Provide the [X, Y] coordinate of the cell's center where the given text is located.  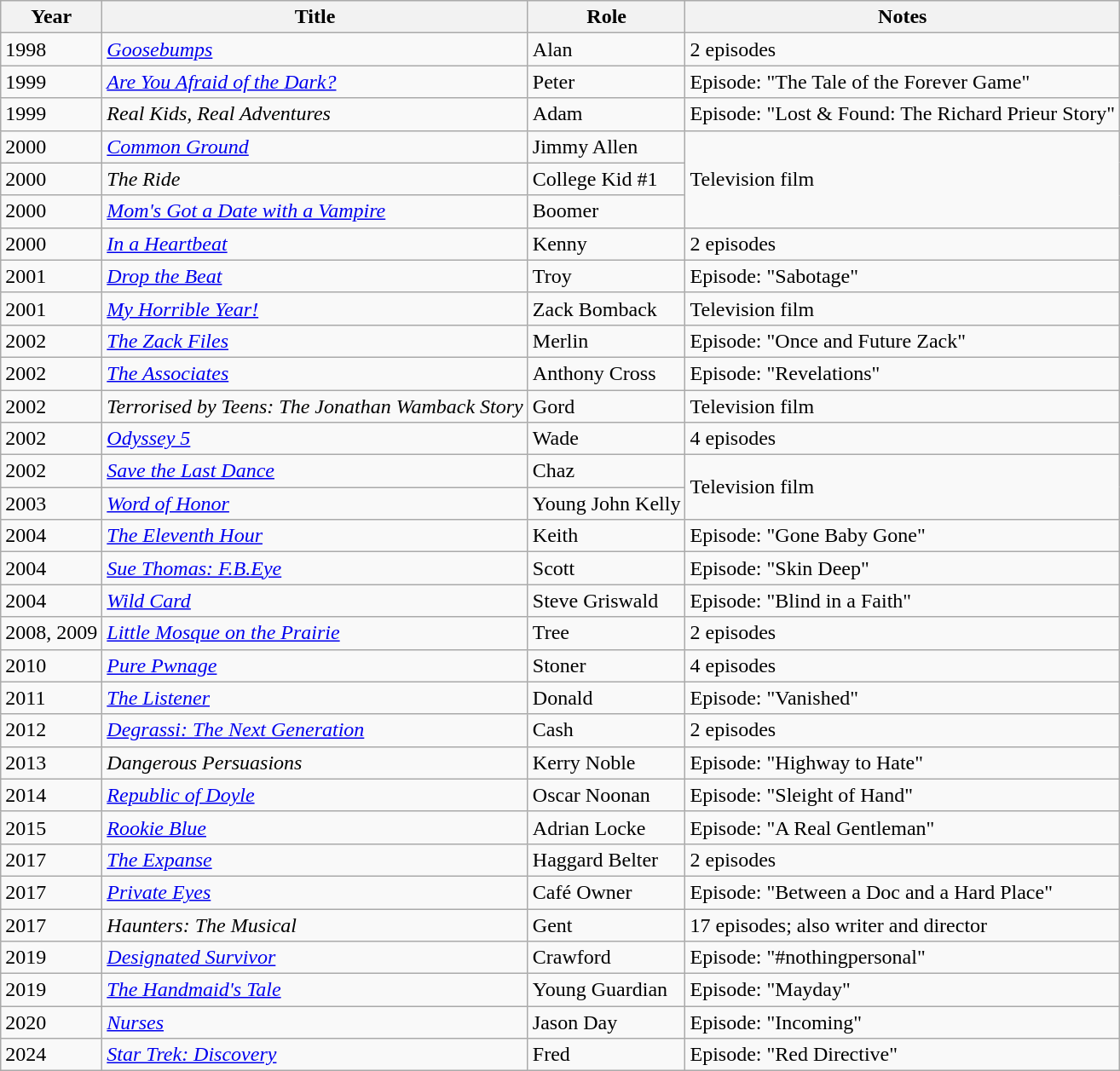
Episode: "Revelations" [903, 373]
2014 [51, 795]
2011 [51, 698]
2013 [51, 763]
Gent [607, 924]
Episode: "A Real Gentleman" [903, 827]
Drop the Beat [315, 276]
2010 [51, 665]
Degrassi: The Next Generation [315, 730]
Dangerous Persuasions [315, 763]
Episode: "Sleight of Hand" [903, 795]
Scott [607, 568]
Episode: "Once and Future Zack" [903, 341]
Wild Card [315, 601]
Common Ground [315, 147]
Odyssey 5 [315, 439]
Goosebumps [315, 49]
Episode: "Lost & Found: The Richard Prieur Story" [903, 114]
The Listener [315, 698]
Haggard Belter [607, 860]
2008, 2009 [51, 633]
Alan [607, 49]
Episode: "Highway to Hate" [903, 763]
Steve Griswald [607, 601]
Gord [607, 406]
College Kid #1 [607, 179]
Word of Honor [315, 504]
Designated Survivor [315, 958]
Episode: "Mayday" [903, 990]
Chaz [607, 471]
Adam [607, 114]
The Associates [315, 373]
17 episodes; also writer and director [903, 924]
Little Mosque on the Prairie [315, 633]
Episode: "The Tale of the Forever Game" [903, 82]
Episode: "Gone Baby Gone" [903, 536]
Episode: "Skin Deep" [903, 568]
Episode: "Red Directive" [903, 1055]
Tree [607, 633]
Save the Last Dance [315, 471]
Donald [607, 698]
2003 [51, 504]
The Expanse [315, 860]
Young John Kelly [607, 504]
Jason Day [607, 1022]
Episode: "Blind in a Faith" [903, 601]
Episode: "Between a Doc and a Hard Place" [903, 892]
Private Eyes [315, 892]
Café Owner [607, 892]
In a Heartbeat [315, 244]
Merlin [607, 341]
2020 [51, 1022]
Keith [607, 536]
Young Guardian [607, 990]
Kenny [607, 244]
Episode: "#nothingpersonal" [903, 958]
Are You Afraid of the Dark? [315, 82]
Notes [903, 17]
Stoner [607, 665]
Wade [607, 439]
Fred [607, 1055]
Kerry Noble [607, 763]
Episode: "Incoming" [903, 1022]
Title [315, 17]
Oscar Noonan [607, 795]
Real Kids, Real Adventures [315, 114]
Cash [607, 730]
Rookie Blue [315, 827]
The Handmaid's Tale [315, 990]
2024 [51, 1055]
The Eleventh Hour [315, 536]
Role [607, 17]
1998 [51, 49]
Peter [607, 82]
Sue Thomas: F.B.Eye [315, 568]
Year [51, 17]
Boomer [607, 211]
Pure Pwnage [315, 665]
Haunters: The Musical [315, 924]
Episode: "Sabotage" [903, 276]
Adrian Locke [607, 827]
My Horrible Year! [315, 308]
Zack Bomback [607, 308]
Nurses [315, 1022]
Star Trek: Discovery [315, 1055]
2015 [51, 827]
Crawford [607, 958]
Troy [607, 276]
2012 [51, 730]
Mom's Got a Date with a Vampire [315, 211]
Republic of Doyle [315, 795]
Anthony Cross [607, 373]
Jimmy Allen [607, 147]
The Zack Files [315, 341]
The Ride [315, 179]
Episode: "Vanished" [903, 698]
Terrorised by Teens: The Jonathan Wamback Story [315, 406]
